Find where the given text appears and provide that cell's center as (X, Y) coordinate. 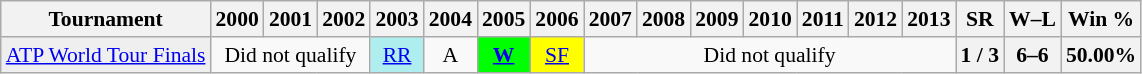
Win % (1101, 19)
W (504, 55)
2003 (396, 19)
2004 (450, 19)
2010 (770, 19)
6–6 (1032, 55)
RR (396, 55)
A (450, 55)
2008 (664, 19)
2009 (716, 19)
2002 (344, 19)
2012 (876, 19)
SR (980, 19)
2006 (556, 19)
1 / 3 (980, 55)
2005 (504, 19)
Tournament (106, 19)
2000 (238, 19)
2013 (928, 19)
2011 (823, 19)
W–L (1032, 19)
50.00% (1101, 55)
ATP World Tour Finals (106, 55)
2007 (610, 19)
SF (556, 55)
2001 (290, 19)
